Output the (X, Y) coordinate of the center of the cell containing the given text.  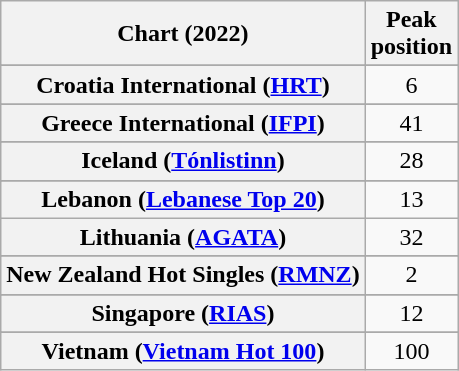
Peakposition (411, 34)
28 (411, 161)
Lebanon (Lebanese Top 20) (183, 199)
Iceland (Tónlistinn) (183, 161)
Vietnam (Vietnam Hot 100) (183, 351)
Singapore (RIAS) (183, 313)
Greece International (IFPI) (183, 123)
2 (411, 275)
Chart (2022) (183, 34)
41 (411, 123)
13 (411, 199)
6 (411, 85)
Lithuania (AGATA) (183, 237)
New Zealand Hot Singles (RMNZ) (183, 275)
100 (411, 351)
12 (411, 313)
32 (411, 237)
Croatia International (HRT) (183, 85)
